Capture the cell that displays the provided text and extract its (x, y) central coordinate. 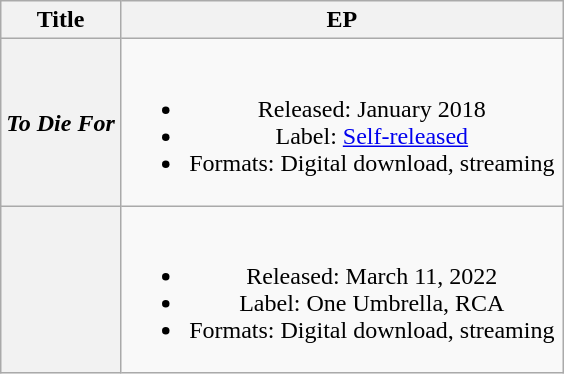
EP (342, 20)
Released: March 11, 2022Label: One Umbrella, RCAFormats: Digital download, streaming (342, 290)
To Die For (61, 122)
Title (61, 20)
Released: January 2018Label: Self-releasedFormats: Digital download, streaming (342, 122)
